Scan for the cell matching the given text and deliver its (X, Y) coordinate at center. 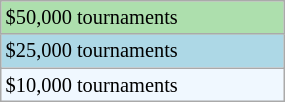
$25,000 tournaments (142, 51)
$10,000 tournaments (142, 85)
$50,000 tournaments (142, 17)
